Pinpoint the cell where the given text exists, returning its (x, y) midpoint coordinate. 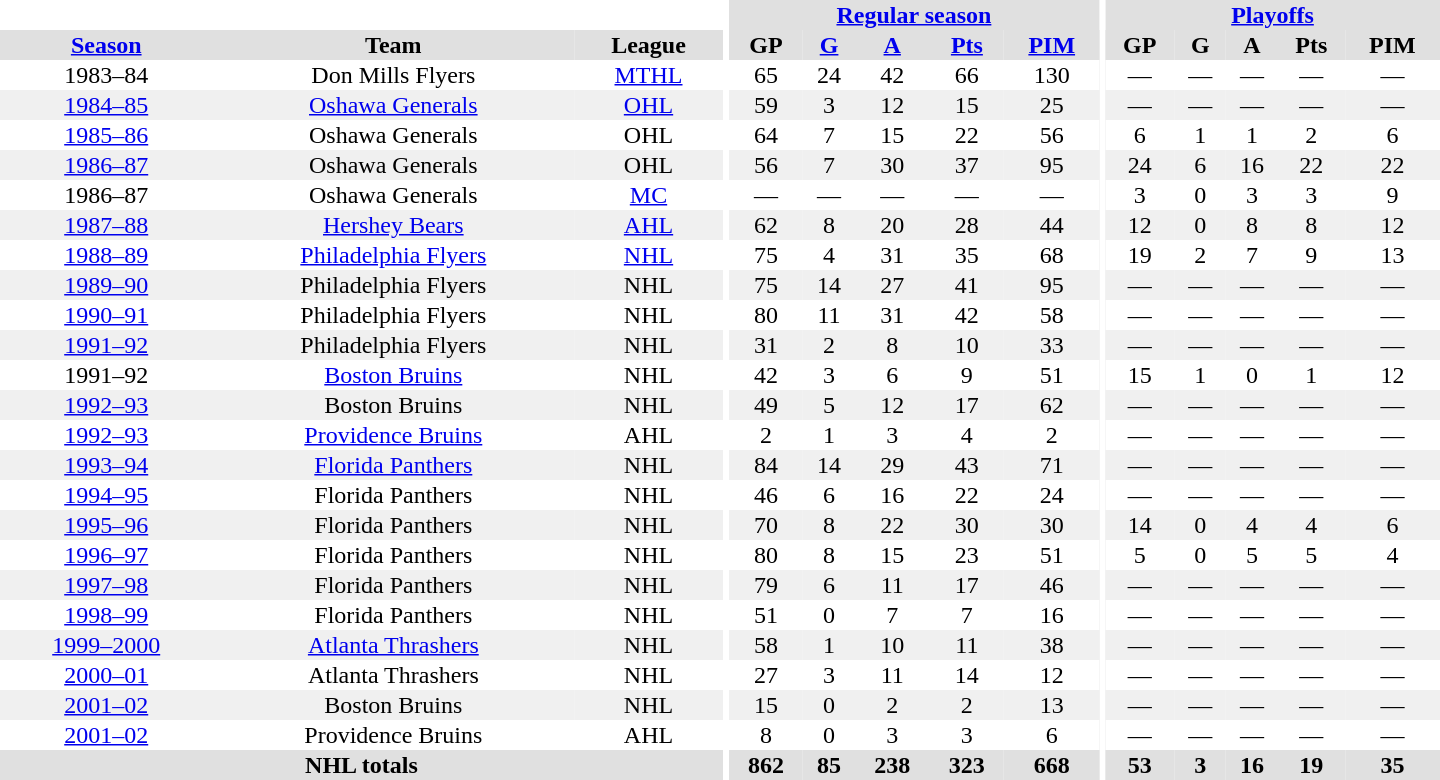
Season (106, 45)
NHL totals (362, 765)
1998–99 (106, 615)
43 (968, 465)
1994–95 (106, 495)
130 (1052, 75)
MTHL (648, 75)
41 (968, 285)
68 (1052, 255)
MC (648, 195)
70 (766, 525)
85 (829, 765)
1984–85 (106, 105)
84 (766, 465)
Team (393, 45)
1999–2000 (106, 645)
Hershey Bears (393, 225)
49 (766, 405)
44 (1052, 225)
323 (968, 765)
Regular season (914, 15)
64 (766, 135)
38 (1052, 645)
1988–89 (106, 255)
1995–96 (106, 525)
59 (766, 105)
238 (892, 765)
2000–01 (106, 675)
1996–97 (106, 555)
1985–86 (106, 135)
862 (766, 765)
33 (1052, 345)
53 (1140, 765)
79 (766, 585)
37 (968, 165)
1990–91 (106, 315)
25 (1052, 105)
66 (968, 75)
20 (892, 225)
65 (766, 75)
1989–90 (106, 285)
1987–88 (106, 225)
23 (968, 555)
668 (1052, 765)
28 (968, 225)
71 (1052, 465)
League (648, 45)
Don Mills Flyers (393, 75)
1993–94 (106, 465)
Playoffs (1272, 15)
1983–84 (106, 75)
29 (892, 465)
1997–98 (106, 585)
